Identify which cell holds the provided text, then report its [x, y] central coordinate. 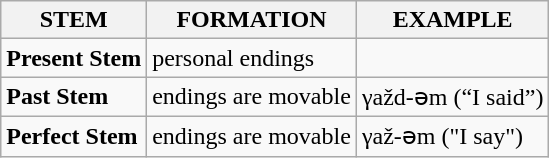
personal endings [252, 58]
FORMATION [252, 20]
γažd-əm (“I said”) [452, 97]
Past Stem [74, 97]
Present Stem [74, 58]
STEM [74, 20]
EXAMPLE [452, 20]
γaž-əm ("I say") [452, 136]
Perfect Stem [74, 136]
